Pinpoint the cell where the given text exists, returning its (x, y) midpoint coordinate. 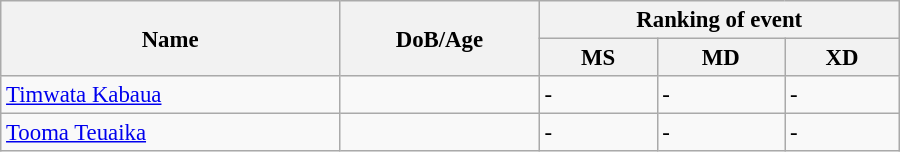
MS (598, 58)
Tooma Teuaika (170, 133)
XD (842, 58)
DoB/Age (439, 38)
Name (170, 38)
Ranking of event (719, 20)
MD (721, 58)
Timwata Kabaua (170, 95)
